Determine the (X, Y) coordinate at the center of the cell enclosing the given text.  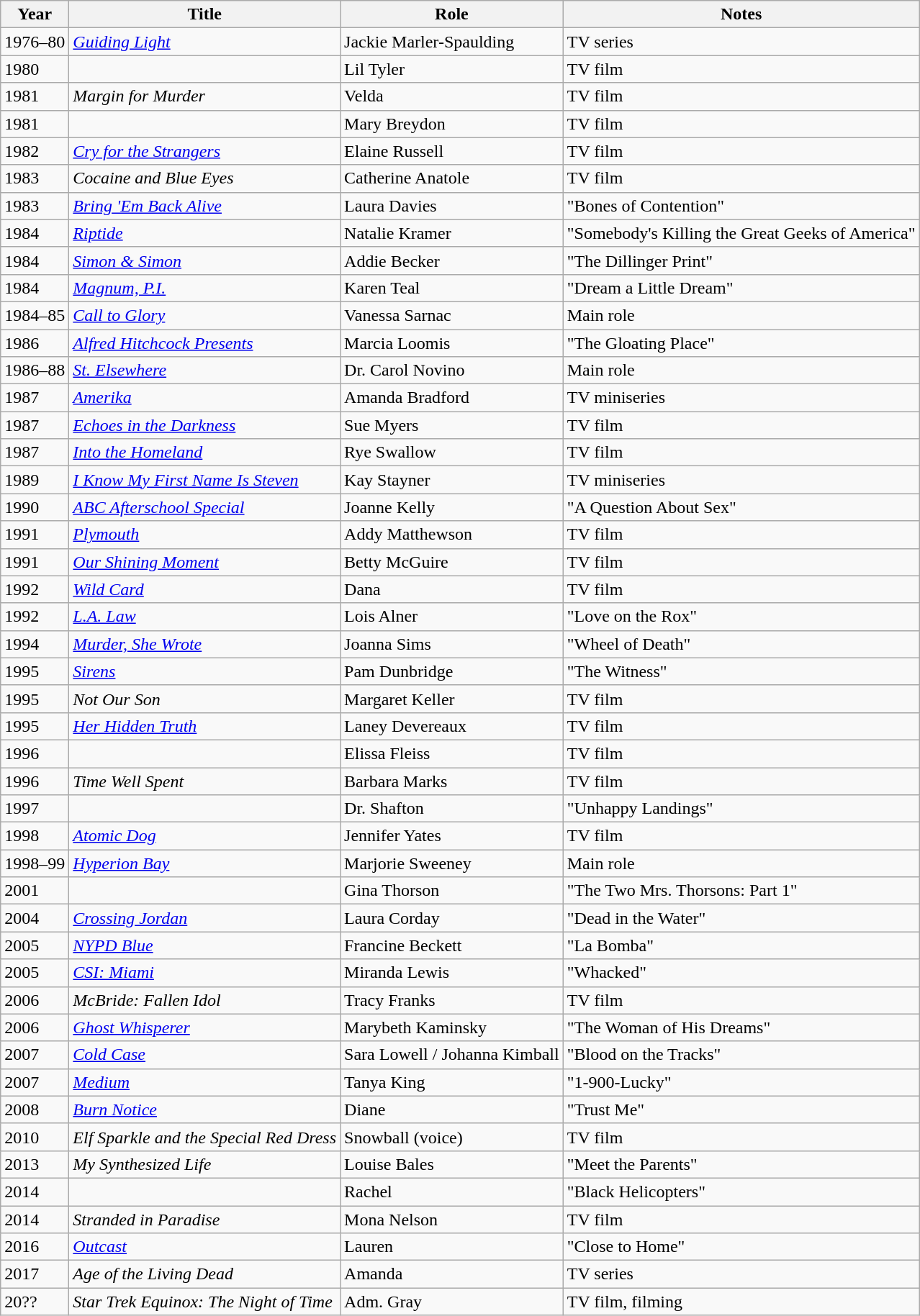
1982 (35, 151)
Echoes in the Darkness (204, 425)
Barbara Marks (452, 781)
Dr. Shafton (452, 809)
"Dead in the Water" (741, 918)
Lil Tyler (452, 69)
Mona Nelson (452, 1220)
1976–80 (35, 42)
Sirens (204, 671)
1986–88 (35, 371)
Ghost Whisperer (204, 1027)
Addy Matthewson (452, 535)
1984–85 (35, 315)
Dr. Carol Novino (452, 371)
"The Two Mrs. Thorsons: Part 1" (741, 891)
"Somebody's Killing the Great Geeks of America" (741, 233)
St. Elsewhere (204, 371)
Miranda Lewis (452, 973)
Magnum, P.I. (204, 288)
Snowball (voice) (452, 1137)
"Black Helicopters" (741, 1192)
Not Our Son (204, 699)
Our Shining Moment (204, 562)
Elissa Fleiss (452, 753)
"The Gloating Place" (741, 343)
Rye Swallow (452, 453)
Lois Alner (452, 617)
20?? (35, 1302)
Kay Stayner (452, 480)
1998 (35, 836)
"Wheel of Death" (741, 644)
Role (452, 14)
Tanya King (452, 1082)
Natalie Kramer (452, 233)
Diane (452, 1109)
Title (204, 14)
2008 (35, 1109)
Rachel (452, 1192)
1980 (35, 69)
Gina Thorson (452, 891)
Marcia Loomis (452, 343)
Atomic Dog (204, 836)
Sara Lowell / Johanna Kimball (452, 1055)
McBride: Fallen Idol (204, 1000)
Her Hidden Truth (204, 726)
Year (35, 14)
Elf Sparkle and the Special Red Dress (204, 1137)
Hyperion Bay (204, 863)
Adm. Gray (452, 1302)
Stranded in Paradise (204, 1220)
Call to Glory (204, 315)
"La Bomba" (741, 945)
"The Dillinger Print" (741, 260)
Francine Beckett (452, 945)
Joanne Kelly (452, 507)
Margin for Murder (204, 96)
Dana (452, 589)
2016 (35, 1247)
My Synthesized Life (204, 1164)
TV film, filming (741, 1302)
Mary Breydon (452, 124)
Joanna Sims (452, 644)
Cry for the Strangers (204, 151)
"Unhappy Landings" (741, 809)
Amanda (452, 1274)
Bring 'Em Back Alive (204, 206)
Star Trek Equinox: The Night of Time (204, 1302)
Crossing Jordan (204, 918)
Medium (204, 1082)
Jennifer Yates (452, 836)
L.A. Law (204, 617)
Guiding Light (204, 42)
CSI: Miami (204, 973)
Vanessa Sarnac (452, 315)
Laney Devereaux (452, 726)
1997 (35, 809)
Amerika (204, 398)
Lauren (452, 1247)
"1-900-Lucky" (741, 1082)
Pam Dunbridge (452, 671)
Simon & Simon (204, 260)
NYPD Blue (204, 945)
Jackie Marler-Spaulding (452, 42)
"Blood on the Tracks" (741, 1055)
2004 (35, 918)
Laura Davies (452, 206)
Laura Corday (452, 918)
"Dream a Little Dream" (741, 288)
"Close to Home" (741, 1247)
Riptide (204, 233)
Louise Bales (452, 1164)
ABC Afterschool Special (204, 507)
Plymouth (204, 535)
2013 (35, 1164)
Into the Homeland (204, 453)
"Love on the Rox" (741, 617)
Margaret Keller (452, 699)
"The Woman of His Dreams" (741, 1027)
Elaine Russell (452, 151)
"The Witness" (741, 671)
Time Well Spent (204, 781)
2010 (35, 1137)
Marybeth Kaminsky (452, 1027)
Cold Case (204, 1055)
1986 (35, 343)
Alfred Hitchcock Presents (204, 343)
Sue Myers (452, 425)
Wild Card (204, 589)
Velda (452, 96)
Karen Teal (452, 288)
1998–99 (35, 863)
2001 (35, 891)
Addie Becker (452, 260)
"Trust Me" (741, 1109)
Notes (741, 14)
I Know My First Name Is Steven (204, 480)
Betty McGuire (452, 562)
Murder, She Wrote (204, 644)
"Bones of Contention" (741, 206)
Age of the Living Dead (204, 1274)
Marjorie Sweeney (452, 863)
"Meet the Parents" (741, 1164)
1994 (35, 644)
Burn Notice (204, 1109)
Amanda Bradford (452, 398)
"Whacked" (741, 973)
1989 (35, 480)
Outcast (204, 1247)
1990 (35, 507)
Tracy Franks (452, 1000)
2017 (35, 1274)
Cocaine and Blue Eyes (204, 178)
"A Question About Sex" (741, 507)
Catherine Anatole (452, 178)
